Provide the (X, Y) coordinate of the cell's center where the given text is located.  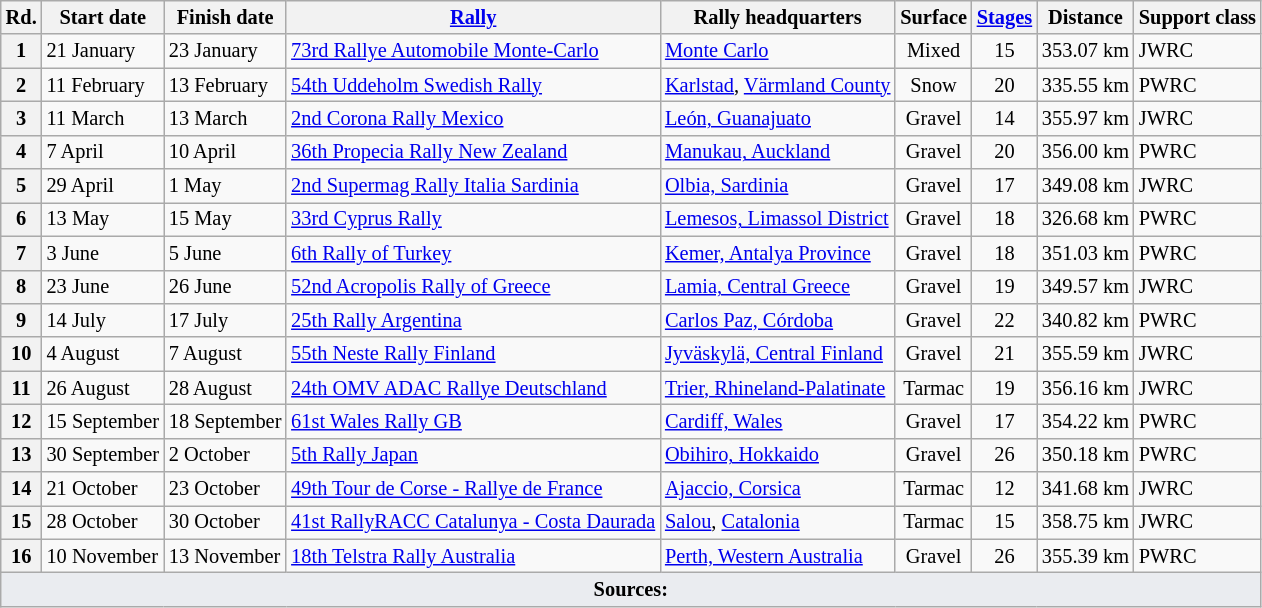
3 June (103, 253)
León, Guanajuato (778, 118)
351.03 km (1086, 253)
2nd Corona Rally Mexico (473, 118)
8 (22, 287)
Obihiro, Hokkaido (778, 455)
15 May (225, 219)
Cardiff, Wales (778, 421)
21 (1004, 354)
Sources: (631, 589)
Rally (473, 17)
13 May (103, 219)
2nd Supermag Rally Italia Sardinia (473, 186)
18 September (225, 421)
6th Rally of Turkey (473, 253)
349.08 km (1086, 186)
355.59 km (1086, 354)
9 (22, 320)
Monte Carlo (778, 51)
18th Telstra Rally Australia (473, 556)
11 February (103, 85)
23 January (225, 51)
10 November (103, 556)
54th Uddeholm Swedish Rally (473, 85)
Rd. (22, 17)
33rd Cyprus Rally (473, 219)
52nd Acropolis Rally of Greece (473, 287)
Ajaccio, Corsica (778, 489)
49th Tour de Corse - Rallye de France (473, 489)
23 June (103, 287)
Lemesos, Limassol District (778, 219)
Snow (933, 85)
356.00 km (1086, 152)
6 (22, 219)
14 July (103, 320)
Support class (1198, 17)
26 June (225, 287)
61st Wales Rally GB (473, 421)
24th OMV ADAC Rallye Deutschland (473, 388)
355.97 km (1086, 118)
7 (22, 253)
13 March (225, 118)
28 October (103, 522)
55th Neste Rally Finland (473, 354)
354.22 km (1086, 421)
340.82 km (1086, 320)
73rd Rallye Automobile Monte-Carlo (473, 51)
13 February (225, 85)
1 May (225, 186)
17 July (225, 320)
28 August (225, 388)
Olbia, Sardinia (778, 186)
2 October (225, 455)
2 (22, 85)
Lamia, Central Greece (778, 287)
41st RallyRACC Catalunya - Costa Daurada (473, 522)
30 September (103, 455)
Surface (933, 17)
353.07 km (1086, 51)
Salou, Catalonia (778, 522)
15 September (103, 421)
358.75 km (1086, 522)
Kemer, Antalya Province (778, 253)
21 October (103, 489)
Rally headquarters (778, 17)
13 November (225, 556)
16 (22, 556)
7 August (225, 354)
355.39 km (1086, 556)
341.68 km (1086, 489)
335.55 km (1086, 85)
350.18 km (1086, 455)
Finish date (225, 17)
356.16 km (1086, 388)
Karlstad, Värmland County (778, 85)
22 (1004, 320)
Trier, Rhineland-Palatinate (778, 388)
Perth, Western Australia (778, 556)
13 (22, 455)
3 (22, 118)
Carlos Paz, Córdoba (778, 320)
25th Rally Argentina (473, 320)
11 March (103, 118)
10 April (225, 152)
Jyväskylä, Central Finland (778, 354)
Stages (1004, 17)
Mixed (933, 51)
29 April (103, 186)
10 (22, 354)
349.57 km (1086, 287)
4 (22, 152)
30 October (225, 522)
Distance (1086, 17)
23 October (225, 489)
5th Rally Japan (473, 455)
Start date (103, 17)
36th Propecia Rally New Zealand (473, 152)
326.68 km (1086, 219)
4 August (103, 354)
1 (22, 51)
21 January (103, 51)
5 (22, 186)
26 August (103, 388)
5 June (225, 253)
11 (22, 388)
7 April (103, 152)
Manukau, Auckland (778, 152)
